Provide the (X, Y) coordinate of the cell's center where the given text is located.  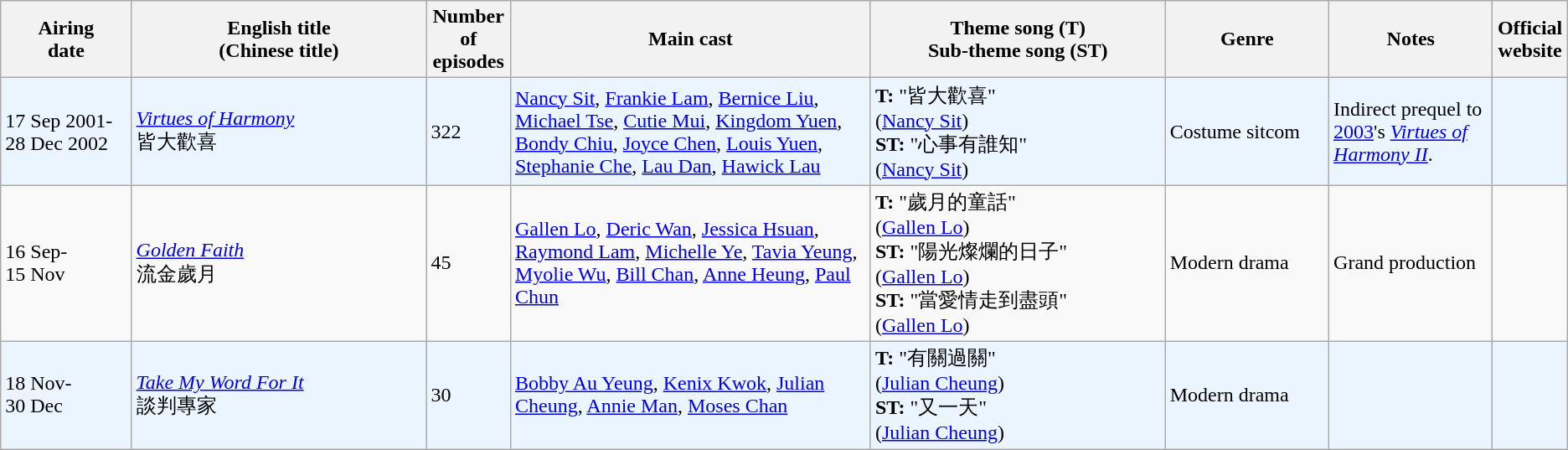
18 Nov- 30 Dec (66, 395)
Gallen Lo, Deric Wan, Jessica Hsuan, Raymond Lam, Michelle Ye, Tavia Yeung, Myolie Wu, Bill Chan, Anne Heung, Paul Chun (690, 263)
30 (469, 395)
Grand production (1411, 263)
322 (469, 132)
English title (Chinese title) (279, 39)
Costume sitcom (1246, 132)
Airingdate (66, 39)
Notes (1411, 39)
Number of episodes (469, 39)
16 Sep- 15 Nov (66, 263)
T: "皆大歡喜" (Nancy Sit) ST: "心事有誰知"(Nancy Sit) (1018, 132)
Nancy Sit, Frankie Lam, Bernice Liu, Michael Tse, Cutie Mui, Kingdom Yuen, Bondy Chiu, Joyce Chen, Louis Yuen, Stephanie Che, Lau Dan, Hawick Lau (690, 132)
Golden Faith 流金歲月 (279, 263)
45 (469, 263)
17 Sep 2001- 28 Dec 2002 (66, 132)
Main cast (690, 39)
T: "歲月的童話" (Gallen Lo) ST: "陽光燦爛的日子" (Gallen Lo) ST: "當愛情走到盡頭" (Gallen Lo) (1018, 263)
Theme song (T) Sub-theme song (ST) (1018, 39)
Genre (1246, 39)
Bobby Au Yeung, Kenix Kwok, Julian Cheung, Annie Man, Moses Chan (690, 395)
Virtues of Harmony 皆大歡喜 (279, 132)
Take My Word For It 談判專家 (279, 395)
Official website (1529, 39)
T: "有關過關" (Julian Cheung) ST: "又一天" (Julian Cheung) (1018, 395)
Indirect prequel to 2003's Virtues of Harmony II. (1411, 132)
